Identify which cell holds the provided text, then report its [X, Y] central coordinate. 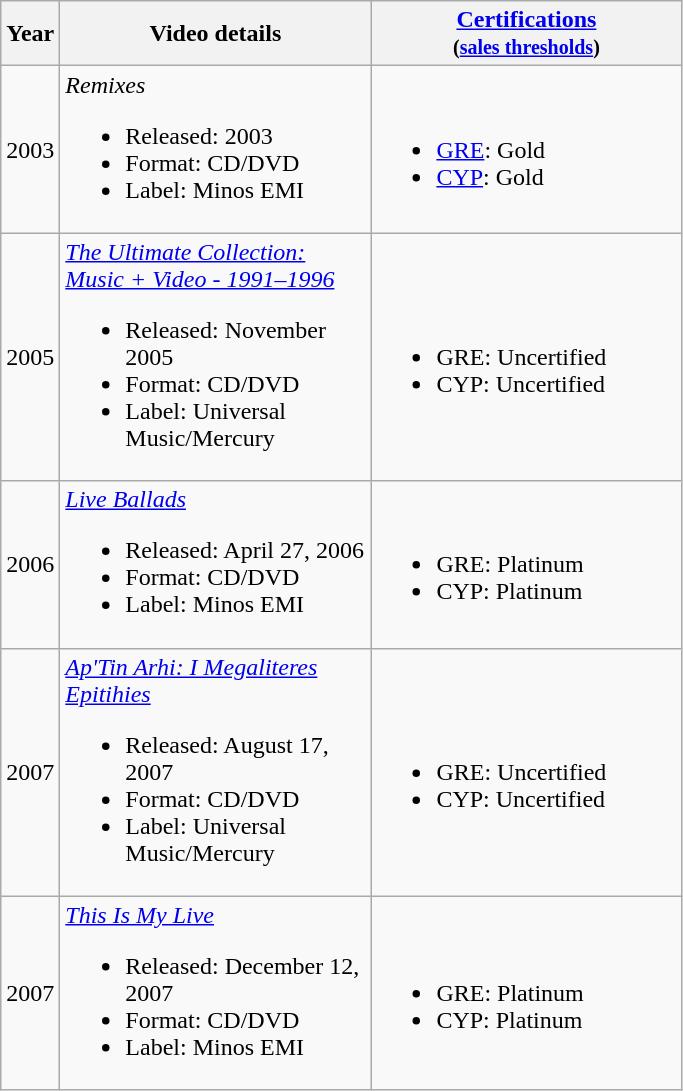
This Is My LiveReleased: December 12, 2007Format: CD/DVDLabel: Minos EMI [216, 993]
RemixesReleased: 2003Format: CD/DVDLabel: Minos EMI [216, 150]
Year [30, 34]
Ap'Tin Arhi: I Megaliteres EpitihiesReleased: August 17, 2007Format: CD/DVDLabel: Universal Music/Mercury [216, 772]
The Ultimate Collection: Music + Video - 1991–1996Released: November 2005Format: CD/DVDLabel: Universal Music/Mercury [216, 357]
2003 [30, 150]
Live BalladsReleased: April 27, 2006Format: CD/DVDLabel: Minos EMI [216, 564]
GRE: GoldCYP: Gold [526, 150]
2005 [30, 357]
Certifications(sales thresholds) [526, 34]
2006 [30, 564]
Video details [216, 34]
